From the cell containing the given text, extract its center point as (x, y) coordinate. 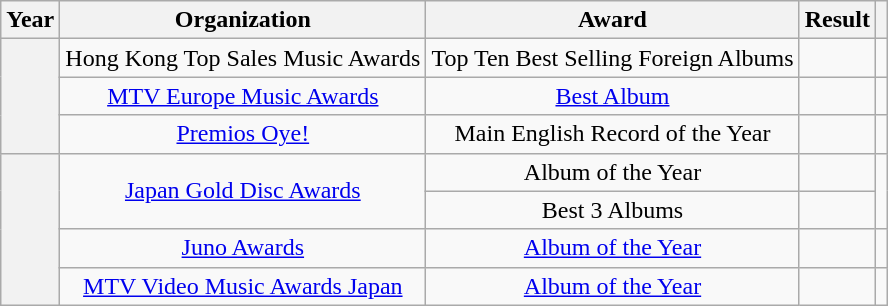
Juno Awards (243, 248)
MTV Europe Music Awards (243, 96)
Year (30, 20)
Organization (243, 20)
MTV Video Music Awards Japan (243, 286)
Award (612, 20)
Main English Record of the Year (612, 134)
Best Album (612, 96)
Best 3 Albums (612, 210)
Japan Gold Disc Awards (243, 191)
Hong Kong Top Sales Music Awards (243, 58)
Premios Oye! (243, 134)
Result (837, 20)
Top Ten Best Selling Foreign Albums (612, 58)
